For the text-containing cell, return its midpoint in [X, Y] coordinate format. 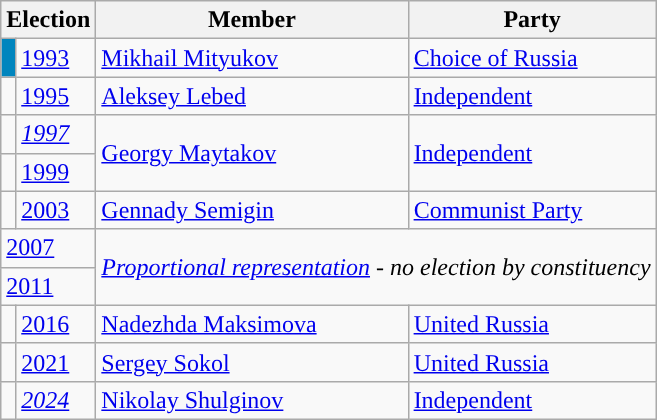
2007 [48, 248]
Aleksey Lebed [252, 96]
Election [48, 20]
Nikolay Shulginov [252, 400]
1995 [56, 96]
2021 [56, 362]
Nadezhda Maksimova [252, 324]
Party [532, 20]
Member [252, 20]
Gennady Semigin [252, 210]
2003 [56, 210]
2016 [56, 324]
1993 [56, 58]
Choice of Russia [532, 58]
2011 [48, 286]
1997 [56, 134]
Georgy Maytakov [252, 153]
Proportional representation - no election by constituency [376, 267]
Sergey Sokol [252, 362]
2024 [56, 400]
Communist Party [532, 210]
1999 [56, 172]
Mikhail Mityukov [252, 58]
